Output the (X, Y) coordinate of the center of the cell containing the given text.  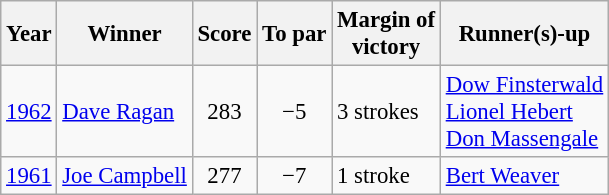
Margin ofvictory (386, 34)
Dow Finsterwald Lionel Hebert Don Massengale (524, 112)
Bert Weaver (524, 176)
Year (29, 34)
1 stroke (386, 176)
1962 (29, 112)
277 (224, 176)
3 strokes (386, 112)
To par (294, 34)
−7 (294, 176)
−5 (294, 112)
Joe Campbell (124, 176)
Winner (124, 34)
1961 (29, 176)
283 (224, 112)
Score (224, 34)
Runner(s)-up (524, 34)
Dave Ragan (124, 112)
